Detect which cell encompasses the target text, then output its (x, y) center coordinate. 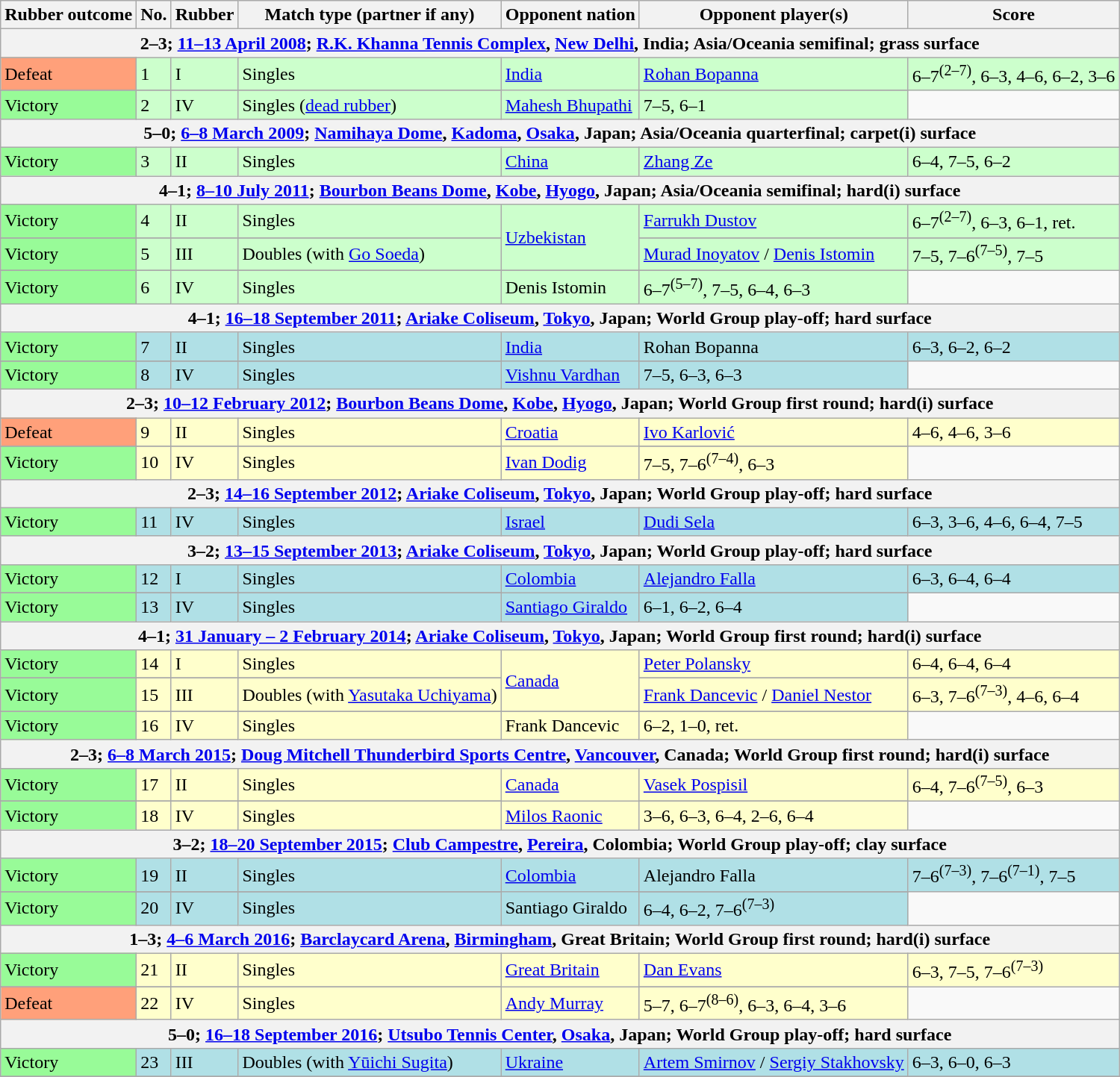
11 (154, 522)
Opponent nation (570, 15)
2–3; 14–16 September 2012; Ariake Coliseum, Tokyo, Japan; World Group play-off; hard surface (560, 493)
6–7(2–7), 6–3, 4–6, 6–2, 3–6 (1013, 75)
Vishnu Vardhan (570, 375)
6–3, 6–4, 6–4 (1013, 578)
Great Britain (570, 970)
7–5, 7–6(7–5), 7–5 (1013, 254)
16 (154, 725)
9 (154, 432)
6–3, 7–5, 7–6(7–3) (1013, 970)
18 (154, 816)
6–4, 7–5, 6–2 (1013, 162)
6–4, 6–2, 7–6(7–3) (774, 909)
Zhang Ze (774, 162)
23 (154, 1062)
6–4, 7–6(7–5), 6–3 (1013, 785)
5–0; 16–18 September 2016; Utsubo Tennis Center, Osaka, Japan; World Group play-off; hard surface (560, 1034)
6–2, 1–0, ret. (774, 725)
6–4, 6–4, 6–4 (1013, 664)
2–3; 10–12 February 2012; Bourbon Beans Dome, Kobe, Hyogo, Japan; World Group first round; hard(i) surface (560, 404)
2–3; 11–13 April 2008; R.K. Khanna Tennis Complex, New Delhi, India; Asia/Oceania semifinal; grass surface (560, 43)
6 (154, 288)
Denis Istomin (570, 288)
3–2; 13–15 September 2013; Ariake Coliseum, Tokyo, Japan; World Group play-off; hard surface (560, 550)
4 (154, 221)
Peter Polansky (774, 664)
Israel (570, 522)
5–7, 6–7(8–6), 6–3, 6–4, 3–6 (774, 1003)
Doubles (with Yasutaka Uchiyama) (370, 696)
20 (154, 909)
Rubber (205, 15)
15 (154, 696)
7–5, 7–6(7–4), 6–3 (774, 463)
Croatia (570, 432)
4–1; 31 January – 2 February 2014; Ariake Coliseum, Tokyo, Japan; World Group first round; hard(i) surface (560, 636)
8 (154, 375)
Murad Inoyatov / Denis Istomin (774, 254)
Vasek Pospisil (774, 785)
6–3, 3–6, 4–6, 6–4, 7–5 (1013, 522)
7 (154, 346)
7–5, 6–3, 6–3 (774, 375)
Doubles (with Yūichi Sugita) (370, 1062)
19 (154, 875)
14 (154, 664)
Frank Dancevic (570, 725)
6–3, 7–6(7–3), 4–6, 6–4 (1013, 696)
22 (154, 1003)
4–1; 16–18 September 2011; Ariake Coliseum, Tokyo, Japan; World Group play-off; hard surface (560, 318)
2–3; 6–8 March 2015; Doug Mitchell Thunderbird Sports Centre, Vancouver, Canada; World Group first round; hard(i) surface (560, 754)
21 (154, 970)
3 (154, 162)
Match type (partner if any) (370, 15)
Singles (dead rubber) (370, 104)
4–1; 8–10 July 2011; Bourbon Beans Dome, Kobe, Hyogo, Japan; Asia/Oceania semifinal; hard(i) surface (560, 190)
Uzbekistan (570, 237)
Artem Smirnov / Sergiy Stakhovsky (774, 1062)
5 (154, 254)
6–3, 6–2, 6–2 (1013, 346)
Rubber outcome (69, 15)
China (570, 162)
3–2; 18–20 September 2015; Club Campestre, Pereira, Colombia; World Group play-off; clay surface (560, 844)
12 (154, 578)
2 (154, 104)
Dan Evans (774, 970)
5–0; 6–8 March 2009; Namihaya Dome, Kadoma, Osaka, Japan; Asia/Oceania quarterfinal; carpet(i) surface (560, 133)
6–7(5–7), 7–5, 6–4, 6–3 (774, 288)
6–3, 6–0, 6–3 (1013, 1062)
1 (154, 75)
No. (154, 15)
17 (154, 785)
Ivo Karlović (774, 432)
Ukraine (570, 1062)
6–7(2–7), 6–3, 6–1, ret. (1013, 221)
Andy Murray (570, 1003)
4–6, 4–6, 3–6 (1013, 432)
6–1, 6–2, 6–4 (774, 607)
1–3; 4–6 March 2016; Barclaycard Arena, Birmingham, Great Britain; World Group first round; hard(i) surface (560, 939)
Farrukh Dustov (774, 221)
Score (1013, 15)
13 (154, 607)
10 (154, 463)
Milos Raonic (570, 816)
3–6, 6–3, 6–4, 2–6, 6–4 (774, 816)
Mahesh Bhupathi (570, 104)
Frank Dancevic / Daniel Nestor (774, 696)
Doubles (with Go Soeda) (370, 254)
Opponent player(s) (774, 15)
7–5, 6–1 (774, 104)
Ivan Dodig (570, 463)
7–6(7–3), 7–6(7–1), 7–5 (1013, 875)
Dudi Sela (774, 522)
